From the cell containing the given text, extract its center point as (X, Y) coordinate. 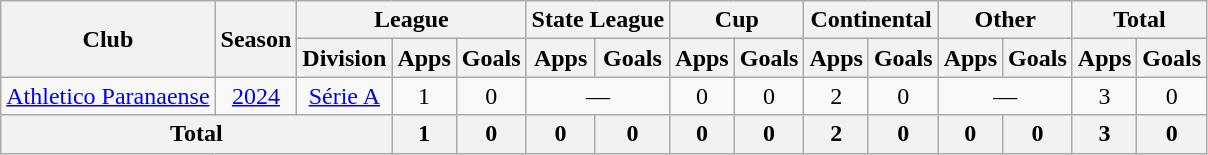
Athletico Paranaense (108, 96)
Division (344, 58)
Season (256, 39)
State League (598, 20)
Cup (737, 20)
Série A (344, 96)
Club (108, 39)
2024 (256, 96)
Continental (871, 20)
Other (1005, 20)
League (412, 20)
